Return [X, Y] of the center of cell containing provided text 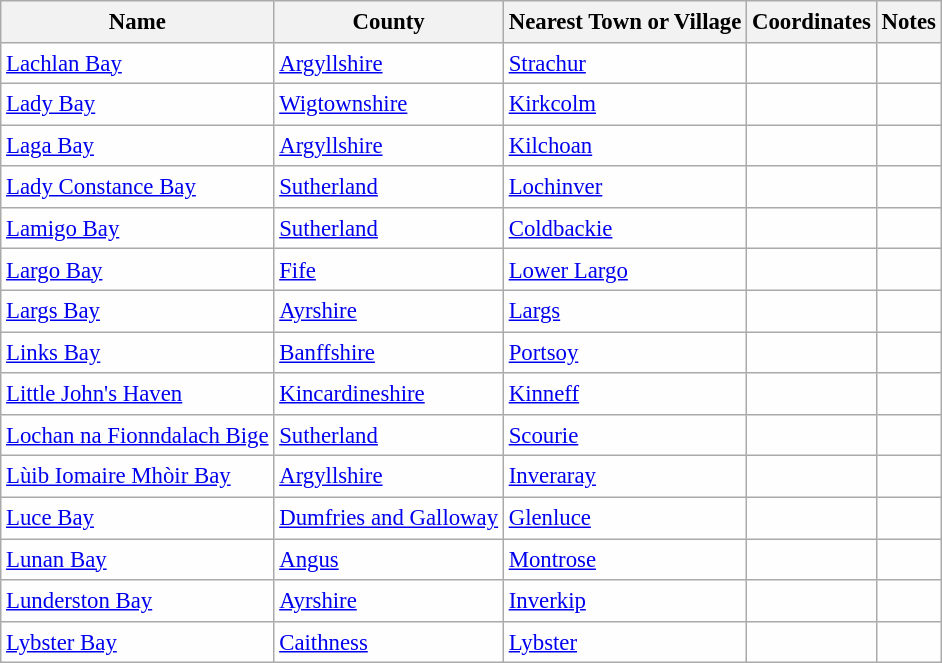
Wigtownshire [389, 104]
Fife [389, 270]
Name [138, 22]
Lunderston Bay [138, 600]
Coldbackie [624, 228]
Caithness [389, 642]
Banffshire [389, 352]
Laga Bay [138, 146]
Largs [624, 312]
Lybster Bay [138, 642]
Lùib Iomaire Mhòir Bay [138, 476]
Dumfries and Galloway [389, 518]
Lamigo Bay [138, 228]
Kincardineshire [389, 394]
Lybster [624, 642]
Little John's Haven [138, 394]
Lochinver [624, 186]
Montrose [624, 560]
County [389, 22]
Nearest Town or Village [624, 22]
Strachur [624, 62]
Portsoy [624, 352]
Inverkip [624, 600]
Lady Constance Bay [138, 186]
Largo Bay [138, 270]
Lochan na Fionndalach Bige [138, 436]
Notes [908, 22]
Luce Bay [138, 518]
Kinneff [624, 394]
Kilchoan [624, 146]
Lady Bay [138, 104]
Inveraray [624, 476]
Glenluce [624, 518]
Lachlan Bay [138, 62]
Scourie [624, 436]
Kirkcolm [624, 104]
Links Bay [138, 352]
Lunan Bay [138, 560]
Coordinates [812, 22]
Angus [389, 560]
Lower Largo [624, 270]
Largs Bay [138, 312]
